Extract the (X, Y) coordinate from the center of the cell holding the provided text.  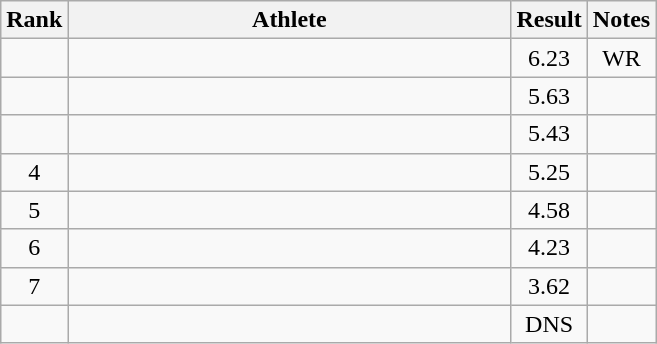
5.25 (549, 172)
4.58 (549, 210)
4 (34, 172)
5.63 (549, 96)
WR (621, 58)
Rank (34, 20)
7 (34, 286)
Result (549, 20)
6 (34, 248)
6.23 (549, 58)
5 (34, 210)
5.43 (549, 134)
4.23 (549, 248)
DNS (549, 324)
Notes (621, 20)
3.62 (549, 286)
Athlete (290, 20)
